From the cell containing the given text, extract its center point as [x, y] coordinate. 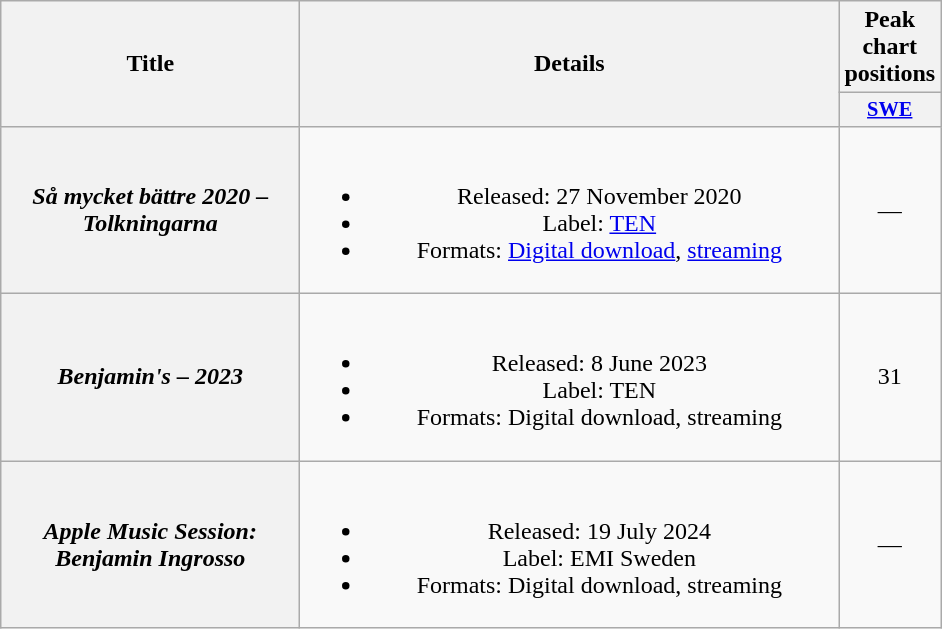
Released: 27 November 2020Label: TENFormats: Digital download, streaming [570, 210]
Released: 19 July 2024Label: EMI SwedenFormats: Digital download, streaming [570, 544]
Så mycket bättre 2020 – Tolkningarna [150, 210]
Peak chart positions [890, 47]
Benjamin's – 2023 [150, 378]
Apple Music Session: Benjamin Ingrosso [150, 544]
SWE [890, 110]
Title [150, 64]
31 [890, 378]
Released: 8 June 2023Label: TENFormats: Digital download, streaming [570, 378]
Details [570, 64]
